Provide the [x, y] coordinate of the cell's center where the given text is located.  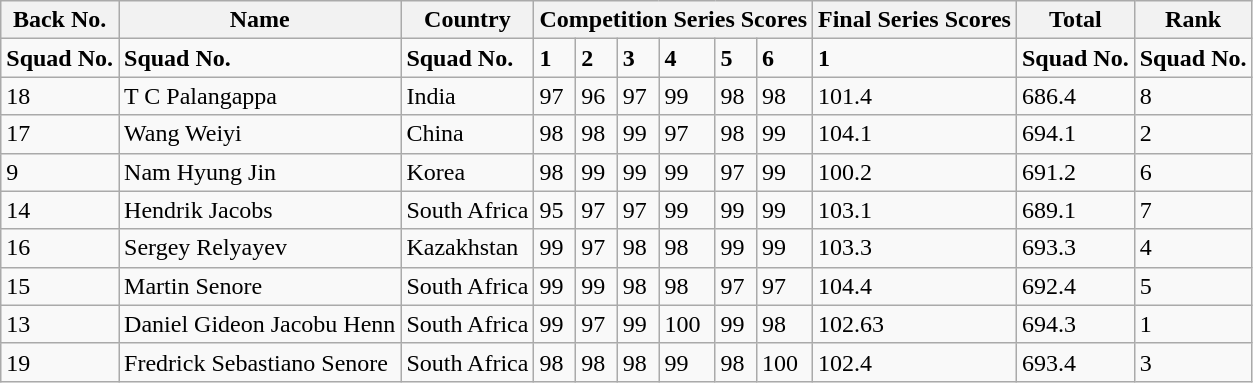
103.3 [915, 248]
102.4 [915, 362]
102.63 [915, 324]
T C Palangappa [260, 96]
Fredrick Sebastiano Senore [260, 362]
7 [1193, 210]
96 [597, 96]
9 [60, 172]
692.4 [1075, 286]
Daniel Gideon Jacobu Henn [260, 324]
18 [60, 96]
693.4 [1075, 362]
Nam Hyung Jin [260, 172]
13 [60, 324]
Sergey Relyayev [260, 248]
Wang Weiyi [260, 134]
693.3 [1075, 248]
Rank [1193, 20]
686.4 [1075, 96]
694.3 [1075, 324]
Country [468, 20]
16 [60, 248]
Back No. [60, 20]
104.4 [915, 286]
100.2 [915, 172]
China [468, 134]
101.4 [915, 96]
15 [60, 286]
17 [60, 134]
Korea [468, 172]
Hendrik Jacobs [260, 210]
India [468, 96]
Total [1075, 20]
689.1 [1075, 210]
Final Series Scores [915, 20]
8 [1193, 96]
Kazakhstan [468, 248]
691.2 [1075, 172]
Competition Series Scores [674, 20]
Martin Senore [260, 286]
103.1 [915, 210]
104.1 [915, 134]
95 [555, 210]
Name [260, 20]
19 [60, 362]
14 [60, 210]
694.1 [1075, 134]
